Locate the cell with the specified text and output its [X, Y] center coordinate. 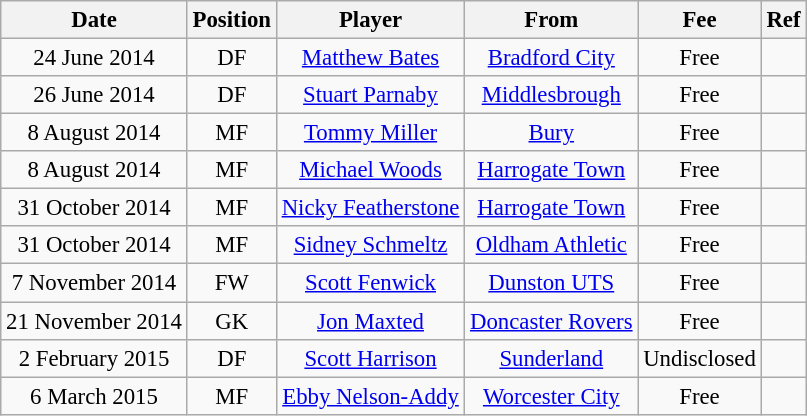
Jon Maxted [370, 321]
Worcester City [552, 396]
Sidney Schmeltz [370, 245]
Scott Fenwick [370, 283]
Scott Harrison [370, 358]
Michael Woods [370, 170]
Bradford City [552, 58]
Ref [784, 20]
Player [370, 20]
Doncaster Rovers [552, 321]
Middlesbrough [552, 95]
Tommy Miller [370, 133]
26 June 2014 [94, 95]
Matthew Bates [370, 58]
Sunderland [552, 358]
Ebby Nelson-Addy [370, 396]
FW [232, 283]
Nicky Featherstone [370, 208]
Stuart Parnaby [370, 95]
Oldham Athletic [552, 245]
Fee [700, 20]
GK [232, 321]
7 November 2014 [94, 283]
2 February 2015 [94, 358]
Bury [552, 133]
24 June 2014 [94, 58]
Undisclosed [700, 358]
From [552, 20]
Date [94, 20]
21 November 2014 [94, 321]
Position [232, 20]
6 March 2015 [94, 396]
Dunston UTS [552, 283]
